Output the (X, Y) coordinate of the center of the cell containing the given text.  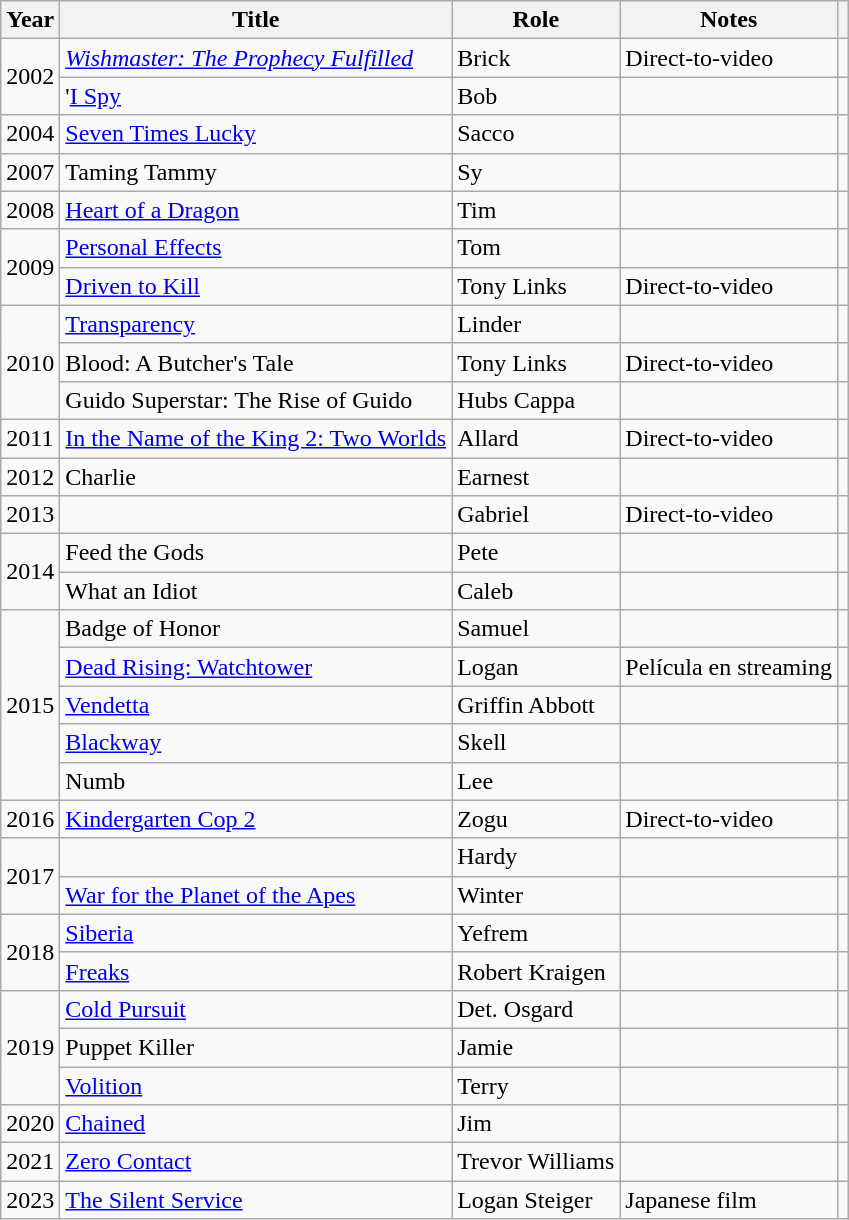
Película en streaming (729, 667)
Numb (256, 781)
What an Idiot (256, 591)
2018 (30, 952)
2009 (30, 267)
Logan (536, 667)
2002 (30, 77)
Personal Effects (256, 248)
2008 (30, 210)
In the Name of the King 2: Two Worlds (256, 438)
Chained (256, 1124)
Hardy (536, 857)
War for the Planet of the Apes (256, 895)
Charlie (256, 477)
Earnest (536, 477)
Transparency (256, 324)
2016 (30, 819)
Vendetta (256, 705)
Notes (729, 20)
2011 (30, 438)
Taming Tammy (256, 172)
Skell (536, 743)
Blackway (256, 743)
Winter (536, 895)
Zero Contact (256, 1162)
2015 (30, 705)
Title (256, 20)
2019 (30, 1047)
Linder (536, 324)
Zogu (536, 819)
Wishmaster: The Prophecy Fulfilled (256, 58)
Dead Rising: Watchtower (256, 667)
2004 (30, 134)
Samuel (536, 629)
Brick (536, 58)
Allard (536, 438)
Sacco (536, 134)
Tom (536, 248)
Jamie (536, 1047)
Bob (536, 96)
2013 (30, 515)
Yefrem (536, 933)
Freaks (256, 971)
2023 (30, 1200)
Det. Osgard (536, 1009)
Trevor Williams (536, 1162)
2010 (30, 362)
Logan Steiger (536, 1200)
Kindergarten Cop 2 (256, 819)
Terry (536, 1085)
Sy (536, 172)
'I Spy (256, 96)
Lee (536, 781)
Cold Pursuit (256, 1009)
2012 (30, 477)
Hubs Cappa (536, 400)
Jim (536, 1124)
2007 (30, 172)
Guido Superstar: The Rise of Guido (256, 400)
Pete (536, 553)
2014 (30, 572)
Volition (256, 1085)
Year (30, 20)
Feed the Gods (256, 553)
2021 (30, 1162)
Caleb (536, 591)
Robert Kraigen (536, 971)
Puppet Killer (256, 1047)
Tim (536, 210)
Siberia (256, 933)
Japanese film (729, 1200)
The Silent Service (256, 1200)
Seven Times Lucky (256, 134)
Driven to Kill (256, 286)
2017 (30, 876)
Badge of Honor (256, 629)
2020 (30, 1124)
Blood: A Butcher's Tale (256, 362)
Heart of a Dragon (256, 210)
Griffin Abbott (536, 705)
Role (536, 20)
Gabriel (536, 515)
